Scan for the cell matching the given text and deliver its (X, Y) coordinate at center. 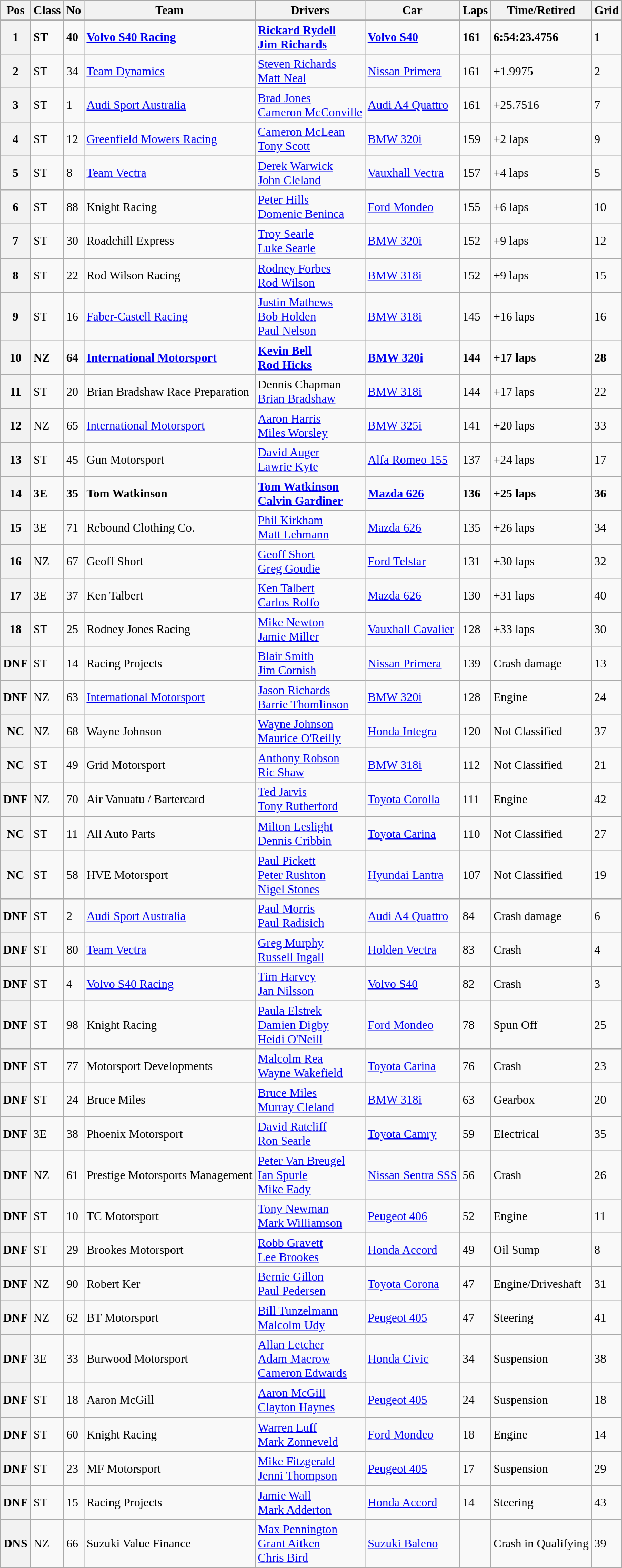
80 (74, 950)
All Auto Parts (169, 834)
+20 laps (541, 425)
Greenfield Mowers Racing (169, 139)
Anthony Robson Ric Shaw (310, 765)
Air Vanuatu / Bartercard (169, 800)
Roadchill Express (169, 241)
Honda Civic (412, 1359)
130 (476, 596)
Geoff Short (169, 561)
Warren Luff Mark Zonneveld (310, 1435)
Suzuki Baleno (412, 1543)
36 (606, 494)
Rodney Jones Racing (169, 630)
Burwood Motorsport (169, 1359)
Paula Elstrek Damien Digby Heidi O'Neill (310, 1025)
+6 laps (541, 207)
Ken Talbert (169, 596)
Laps (476, 11)
Wayne Johnson Maurice O'Reilly (310, 732)
Pos (16, 11)
Nissan Sentra SSS (412, 1175)
Derek Warwick John Cleland (310, 174)
Suzuki Value Finance (169, 1543)
Aaron McGill Clayton Haynes (310, 1400)
Tony Newman Mark Williamson (310, 1216)
Jason Richards Barrie Thomlinson (310, 698)
Rebound Clothing Co. (169, 527)
107 (476, 875)
Drivers (310, 11)
HVE Motorsport (169, 875)
Holden Vectra (412, 950)
Steven Richards Matt Neal (310, 72)
6:54:23.4756 (541, 38)
+26 laps (541, 527)
BT Motorsport (169, 1318)
+25.7516 (541, 105)
159 (476, 139)
TC Motorsport (169, 1216)
Alfa Romeo 155 (412, 460)
88 (74, 207)
Brookes Motorsport (169, 1251)
19 (606, 875)
Bruce Miles Murray Cleland (310, 1100)
Crash in Qualifying (541, 1543)
Robb Gravett Lee Brookes (310, 1251)
Grid Motorsport (169, 765)
Cameron McLean Tony Scott (310, 139)
Robert Ker (169, 1284)
Peter Hills Domenic Beninca (310, 207)
Milton Leslight Dennis Cribbin (310, 834)
Malcolm Rea Wayne Wakefield (310, 1066)
111 (476, 800)
Team Dynamics (169, 72)
Dennis Chapman Brian Bradshaw (310, 392)
+30 laps (541, 561)
28 (606, 358)
+24 laps (541, 460)
137 (476, 460)
Allan Letcher Adam Macrow Cameron Edwards (310, 1359)
Kevin Bell Rod Hicks (310, 358)
70 (74, 800)
Team (169, 11)
Bernie Gillon Paul Pedersen (310, 1284)
Tom Watkinson Calvin Gardiner (310, 494)
61 (74, 1175)
Peter Van Breugel Ian Spurle Mike Eady (310, 1175)
Tom Watkinson (169, 494)
78 (476, 1025)
+1.9975 (541, 72)
62 (74, 1318)
45 (74, 460)
+4 laps (541, 174)
68 (74, 732)
60 (74, 1435)
Mike Fitzgerald Jenni Thompson (310, 1469)
Honda Integra (412, 732)
76 (476, 1066)
Time/Retired (541, 11)
157 (476, 174)
Brian Bradshaw Race Preparation (169, 392)
David Auger Lawrie Kyte (310, 460)
59 (476, 1134)
Toyota Corona (412, 1284)
MF Motorsport (169, 1469)
43 (606, 1502)
71 (74, 527)
Aaron McGill (169, 1400)
Rodney Forbes Rod Wilson (310, 276)
Tim Harvey Jan Nilsson (310, 984)
65 (74, 425)
Grid (606, 11)
+33 laps (541, 630)
Rod Wilson Racing (169, 276)
110 (476, 834)
Car (412, 11)
+31 laps (541, 596)
Spun Off (541, 1025)
Blair Smith Jim Cornish (310, 663)
Wayne Johnson (169, 732)
Bill Tunzelmann Malcolm Udy (310, 1318)
Mike Newton Jamie Miller (310, 630)
52 (476, 1216)
141 (476, 425)
No (74, 11)
Max Pennington Grant Aitken Chris Bird (310, 1543)
Toyota Corolla (412, 800)
139 (476, 663)
Rickard Rydell Jim Richards (310, 38)
Gun Motorsport (169, 460)
42 (606, 800)
131 (476, 561)
Geoff Short Greg Goudie (310, 561)
Vauxhall Vectra (412, 174)
+2 laps (541, 139)
Paul Morris Paul Radisich (310, 916)
Brad Jones Cameron McConville (310, 105)
Greg Murphy Russell Ingall (310, 950)
64 (74, 358)
Peugeot 406 (412, 1216)
Prestige Motorsports Management (169, 1175)
155 (476, 207)
41 (606, 1318)
32 (606, 561)
Toyota Camry (412, 1134)
135 (476, 527)
Faber-Castell Racing (169, 316)
Oil Sump (541, 1251)
120 (476, 732)
66 (74, 1543)
98 (74, 1025)
39 (606, 1543)
Ken Talbert Carlos Rolfo (310, 596)
+25 laps (541, 494)
90 (74, 1284)
Hyundai Lantra (412, 875)
Motorsport Developments (169, 1066)
58 (74, 875)
84 (476, 916)
83 (476, 950)
82 (476, 984)
77 (74, 1066)
DNS (16, 1543)
26 (606, 1175)
67 (74, 561)
Bruce Miles (169, 1100)
Troy Searle Luke Searle (310, 241)
27 (606, 834)
21 (606, 765)
Phoenix Motorsport (169, 1134)
112 (476, 765)
Phil Kirkham Matt Lehmann (310, 527)
Vauxhall Cavalier (412, 630)
Ford Telstar (412, 561)
Engine/Driveshaft (541, 1284)
+16 laps (541, 316)
Ted Jarvis Tony Rutherford (310, 800)
Class (47, 11)
145 (476, 316)
56 (476, 1175)
Electrical (541, 1134)
Paul Pickett Peter Rushton Nigel Stones (310, 875)
Aaron Harris Miles Worsley (310, 425)
Gearbox (541, 1100)
BMW 325i (412, 425)
Jamie Wall Mark Adderton (310, 1502)
Justin Mathews Bob Holden Paul Nelson (310, 316)
David Ratcliff Ron Searle (310, 1134)
136 (476, 494)
31 (606, 1284)
